Capture the cell that displays the provided text and extract its [x, y] central coordinate. 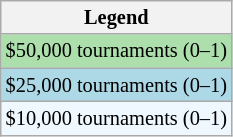
Legend [116, 17]
$10,000 tournaments (0–1) [116, 118]
$25,000 tournaments (0–1) [116, 85]
$50,000 tournaments (0–1) [116, 51]
